Locate the cell with the specified text and output its [X, Y] center coordinate. 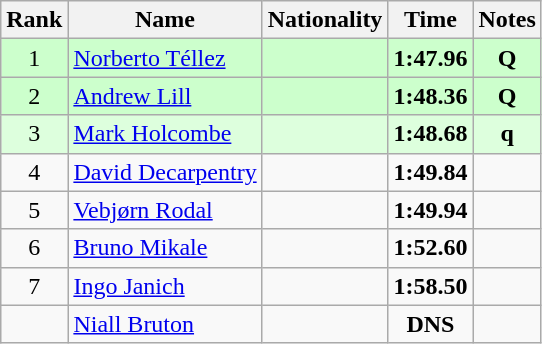
3 [34, 134]
1:49.84 [430, 172]
Andrew Lill [165, 96]
2 [34, 96]
6 [34, 248]
Niall Bruton [165, 324]
1:47.96 [430, 58]
1:49.94 [430, 210]
1:48.36 [430, 96]
David Decarpentry [165, 172]
Notes [507, 20]
Ingo Janich [165, 286]
Name [165, 20]
1 [34, 58]
4 [34, 172]
Vebjørn Rodal [165, 210]
Time [430, 20]
Mark Holcombe [165, 134]
1:48.68 [430, 134]
5 [34, 210]
7 [34, 286]
q [507, 134]
Bruno Mikale [165, 248]
1:58.50 [430, 286]
Norberto Téllez [165, 58]
DNS [430, 324]
1:52.60 [430, 248]
Rank [34, 20]
Nationality [325, 20]
